Capture the cell that displays the provided text and extract its (x, y) central coordinate. 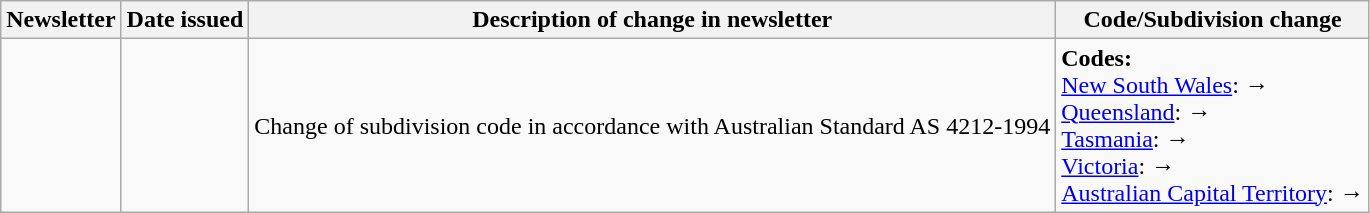
Date issued (185, 20)
Description of change in newsletter (652, 20)
Codes: New South Wales: → Queensland: → Tasmania: → Victoria: → Australian Capital Territory: → (1213, 126)
Change of subdivision code in accordance with Australian Standard AS 4212-1994 (652, 126)
Code/Subdivision change (1213, 20)
Newsletter (61, 20)
